For the text-containing cell, return its midpoint in [X, Y] coordinate format. 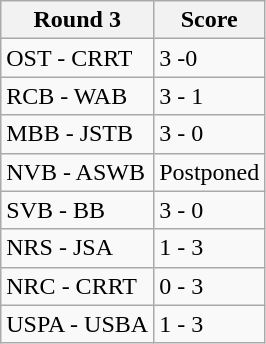
USPA - USBA [78, 324]
SVB - BB [78, 210]
3 -0 [210, 58]
RCB - WAB [78, 96]
Round 3 [78, 20]
NVB - ASWB [78, 172]
OST - CRRT [78, 58]
MBB - JSTB [78, 134]
3 - 1 [210, 96]
Postponed [210, 172]
NRS - JSA [78, 248]
0 - 3 [210, 286]
Score [210, 20]
NRC - CRRT [78, 286]
